For the text-containing cell, return its midpoint in [X, Y] coordinate format. 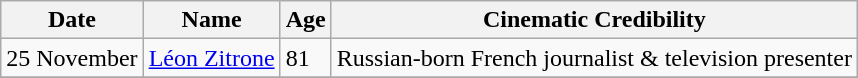
Age [306, 20]
25 November [72, 58]
Léon Zitrone [212, 58]
Russian-born French journalist & television presenter [594, 58]
Name [212, 20]
Cinematic Credibility [594, 20]
Date [72, 20]
81 [306, 58]
